Identify which cell holds the provided text, then report its [x, y] central coordinate. 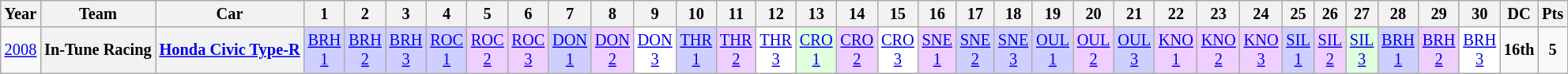
7 [570, 14]
20 [1094, 14]
22 [1176, 14]
THR3 [775, 50]
DON1 [570, 50]
3 [406, 14]
2 [365, 14]
6 [528, 14]
THR2 [736, 50]
27 [1362, 14]
KNO1 [1176, 50]
CRO3 [898, 50]
CRO2 [857, 50]
1 [325, 14]
16 [937, 14]
18 [1013, 14]
26 [1330, 14]
9 [655, 14]
28 [1398, 14]
21 [1134, 14]
16th [1519, 50]
Car [230, 14]
Team [98, 14]
19 [1053, 14]
23 [1219, 14]
In-Tune Racing [98, 50]
ROC2 [488, 50]
OUL1 [1053, 50]
12 [775, 14]
4 [447, 14]
25 [1298, 14]
Year [21, 14]
SIL1 [1298, 50]
15 [898, 14]
SIL2 [1330, 50]
Pts [1552, 14]
14 [857, 14]
17 [975, 14]
Honda Civic Type-R [230, 50]
DON2 [612, 50]
KNO2 [1219, 50]
2008 [21, 50]
DC [1519, 14]
SNE3 [1013, 50]
OUL2 [1094, 50]
29 [1439, 14]
10 [696, 14]
ROC1 [447, 50]
SIL3 [1362, 50]
THR1 [696, 50]
24 [1261, 14]
13 [816, 14]
8 [612, 14]
KNO3 [1261, 50]
SNE1 [937, 50]
CRO1 [816, 50]
DON3 [655, 50]
OUL3 [1134, 50]
SNE2 [975, 50]
11 [736, 14]
ROC3 [528, 50]
30 [1479, 14]
